For the text-containing cell, return its midpoint in (x, y) coordinate format. 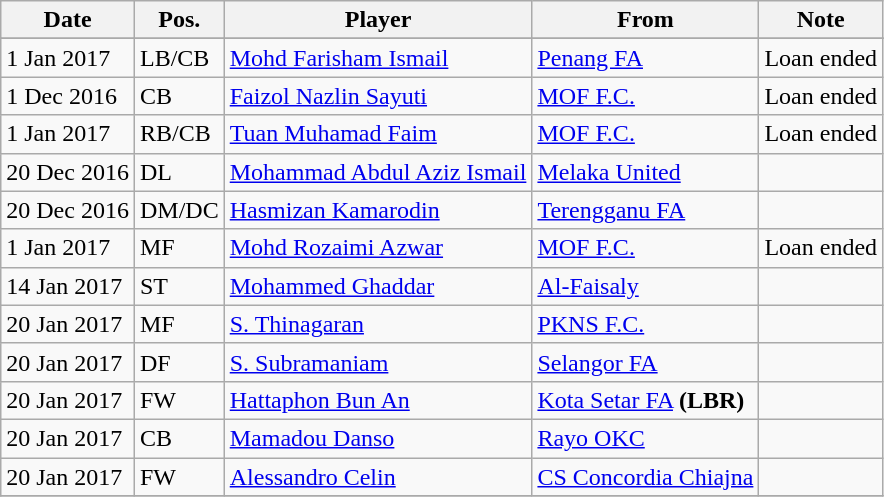
Mohammad Abdul Aziz Ismail (378, 172)
Mamadou Danso (378, 438)
Melaka United (646, 172)
ST (179, 286)
RB/CB (179, 134)
Terengganu FA (646, 210)
14 Jan 2017 (68, 286)
Tuan Muhamad Faim (378, 134)
Player (378, 20)
S. Thinagaran (378, 324)
LB/CB (179, 58)
Alessandro Celin (378, 477)
Pos. (179, 20)
1 Dec 2016 (68, 96)
Mohammed Ghaddar (378, 286)
From (646, 20)
Hattaphon Bun An (378, 400)
DL (179, 172)
CS Concordia Chiajna (646, 477)
PKNS F.C. (646, 324)
Note (821, 20)
Hasmizan Kamarodin (378, 210)
Kota Setar FA (LBR) (646, 400)
DM/DC (179, 210)
Date (68, 20)
DF (179, 362)
Rayo OKC (646, 438)
Selangor FA (646, 362)
Mohd Farisham Ismail (378, 58)
Penang FA (646, 58)
Faizol Nazlin Sayuti (378, 96)
Al-Faisaly (646, 286)
S. Subramaniam (378, 362)
Mohd Rozaimi Azwar (378, 248)
